Find where the given text appears and provide that cell's center as [x, y] coordinate. 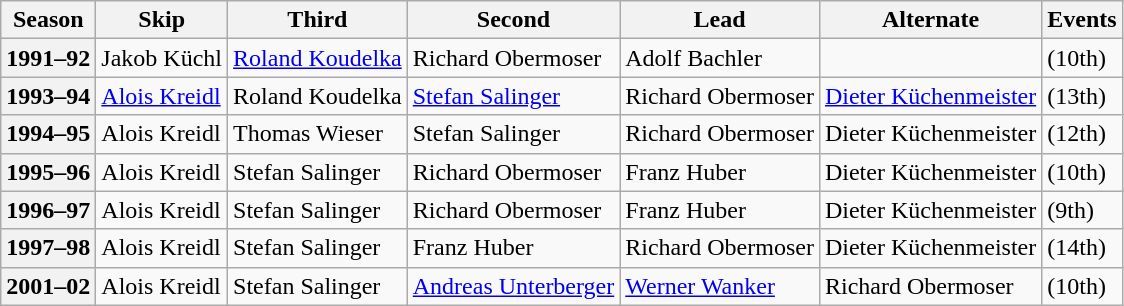
(12th) [1082, 134]
1997–98 [48, 248]
Second [514, 20]
1996–97 [48, 210]
1993–94 [48, 96]
(13th) [1082, 96]
1994–95 [48, 134]
Season [48, 20]
Thomas Wieser [318, 134]
Werner Wanker [720, 286]
Adolf Bachler [720, 58]
(14th) [1082, 248]
Lead [720, 20]
Third [318, 20]
1991–92 [48, 58]
Skip [162, 20]
1995–96 [48, 172]
Events [1082, 20]
Alternate [930, 20]
Andreas Unterberger [514, 286]
Jakob Küchl [162, 58]
2001–02 [48, 286]
(9th) [1082, 210]
